For the text-containing cell, return its midpoint in (x, y) coordinate format. 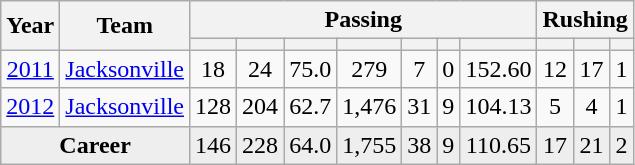
38 (420, 145)
31 (420, 107)
2 (622, 145)
64.0 (310, 145)
110.65 (498, 145)
152.60 (498, 69)
Team (125, 26)
279 (370, 69)
2011 (30, 69)
Passing (364, 20)
128 (214, 107)
Year (30, 26)
1,755 (370, 145)
2012 (30, 107)
7 (420, 69)
75.0 (310, 69)
4 (591, 107)
24 (260, 69)
146 (214, 145)
1,476 (370, 107)
Rushing (585, 20)
12 (555, 69)
Career (96, 145)
204 (260, 107)
5 (555, 107)
104.13 (498, 107)
0 (448, 69)
18 (214, 69)
62.7 (310, 107)
228 (260, 145)
21 (591, 145)
